Detect which cell encompasses the target text, then output its [x, y] center coordinate. 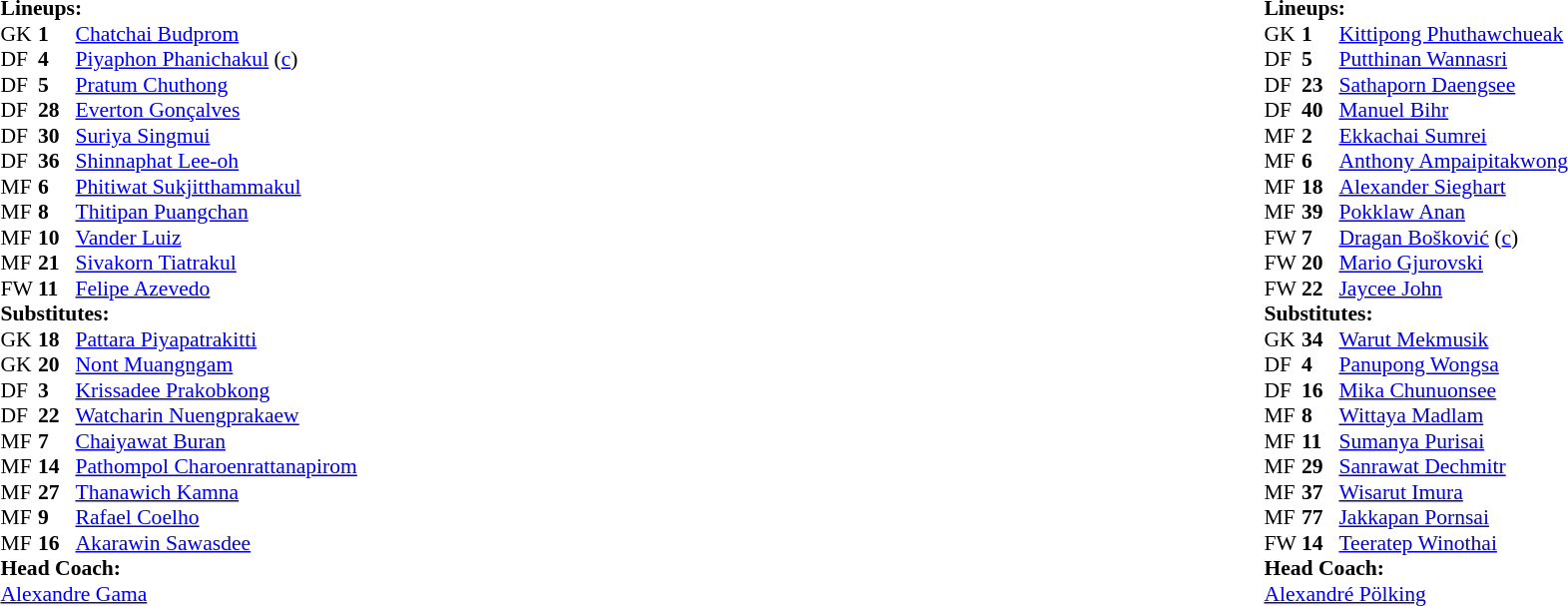
36 [57, 161]
77 [1320, 518]
Sumanya Purisai [1453, 441]
39 [1320, 213]
3 [57, 390]
Phitiwat Sukjitthammakul [217, 187]
Nont Muangngam [217, 364]
Warut Mekmusik [1453, 339]
Piyaphon Phanichakul (c) [217, 59]
Pokklaw Anan [1453, 213]
28 [57, 111]
29 [1320, 466]
Mario Gjurovski [1453, 263]
Wittaya Madlam [1453, 416]
Jakkapan Pornsai [1453, 518]
Kittipong Phuthawchueak [1453, 34]
40 [1320, 111]
Felipe Azevedo [217, 289]
Rafael Coelho [217, 518]
Manuel Bihr [1453, 111]
2 [1320, 136]
Shinnaphat Lee-oh [217, 161]
Wisarut Imura [1453, 492]
Pattara Piyapatrakitti [217, 339]
Pratum Chuthong [217, 85]
Watcharin Nuengprakaew [217, 416]
Jaycee John [1453, 289]
Dragan Bošković (c) [1453, 238]
Ekkachai Sumrei [1453, 136]
Panupong Wongsa [1453, 364]
Mika Chunuonsee [1453, 390]
23 [1320, 85]
34 [1320, 339]
27 [57, 492]
Chaiyawat Buran [217, 441]
Chatchai Budprom [217, 34]
Vander Luiz [217, 238]
30 [57, 136]
Everton Gonçalves [217, 111]
37 [1320, 492]
21 [57, 263]
Akarawin Sawasdee [217, 543]
Thanawich Kamna [217, 492]
Teeratep Winothai [1453, 543]
Alexander Sieghart [1453, 187]
Krissadee Prakobkong [217, 390]
Sathaporn Daengsee [1453, 85]
Sivakorn Tiatrakul [217, 263]
Suriya Singmui [217, 136]
Anthony Ampaipitakwong [1453, 161]
Putthinan Wannasri [1453, 59]
Sanrawat Dechmitr [1453, 466]
10 [57, 238]
Thitipan Puangchan [217, 213]
Pathompol Charoenrattanapirom [217, 466]
9 [57, 518]
